From the cell containing the given text, extract its center point as (X, Y) coordinate. 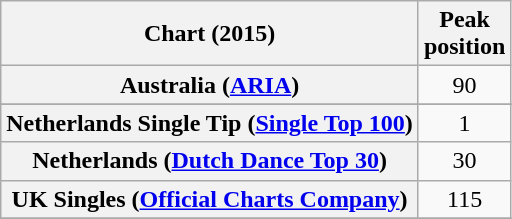
Australia (ARIA) (210, 85)
UK Singles (Official Charts Company) (210, 199)
Netherlands Single Tip (Single Top 100) (210, 123)
Chart (2015) (210, 34)
Peakposition (464, 34)
Netherlands (Dutch Dance Top 30) (210, 161)
1 (464, 123)
90 (464, 85)
115 (464, 199)
30 (464, 161)
